Determine the [x, y] coordinate at the center of the cell enclosing the given text.  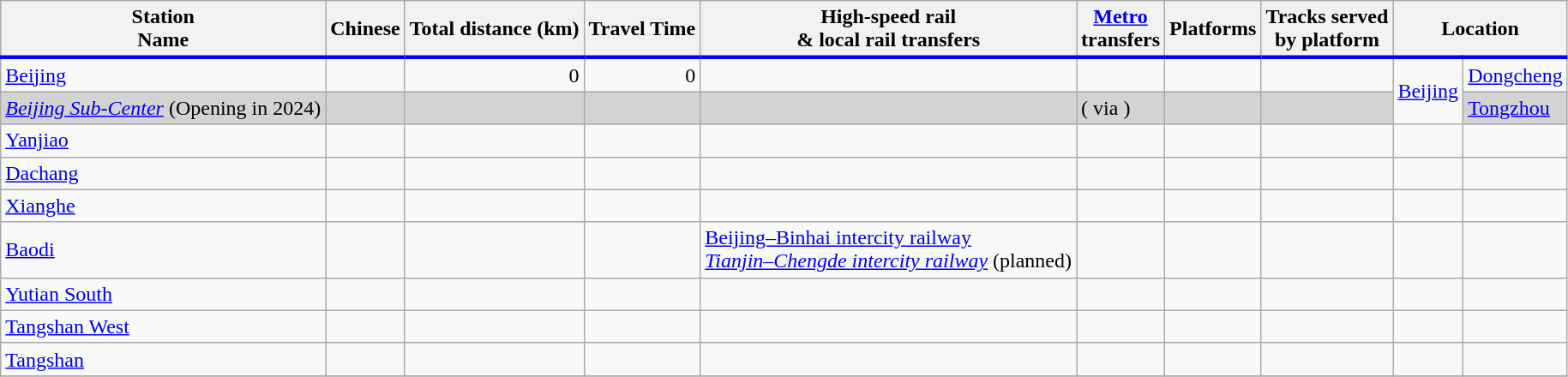
Platforms [1213, 29]
StationName [163, 29]
Chinese [365, 29]
Tracks servedby platform [1327, 29]
Beijing Sub-Center (Opening in 2024) [163, 108]
Xianghe [163, 206]
( via ) [1121, 108]
High-speed rail& local rail transfers [888, 29]
Yanjiao [163, 141]
Tongzhou [1516, 108]
Metrotransfers [1121, 29]
Dachang [163, 173]
Dongcheng [1516, 75]
Location [1480, 29]
Tangshan [163, 359]
Beijing–Binhai intercity railwayTianjin–Chengde intercity railway (planned) [888, 250]
Baodi [163, 250]
Tangshan West [163, 326]
Yutian South [163, 294]
Total distance (km) [494, 29]
Travel Time [642, 29]
